Find where the given text appears and provide that cell's center as [X, Y] coordinate. 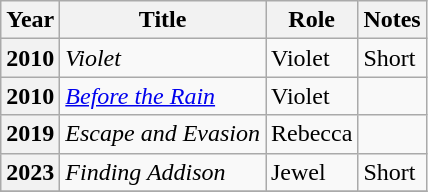
Before the Rain [163, 96]
Role [312, 20]
2023 [30, 172]
Rebecca [312, 134]
Escape and Evasion [163, 134]
Year [30, 20]
Notes [392, 20]
Jewel [312, 172]
Finding Addison [163, 172]
Title [163, 20]
2019 [30, 134]
